Pinpoint the cell where the given text exists, returning its [x, y] midpoint coordinate. 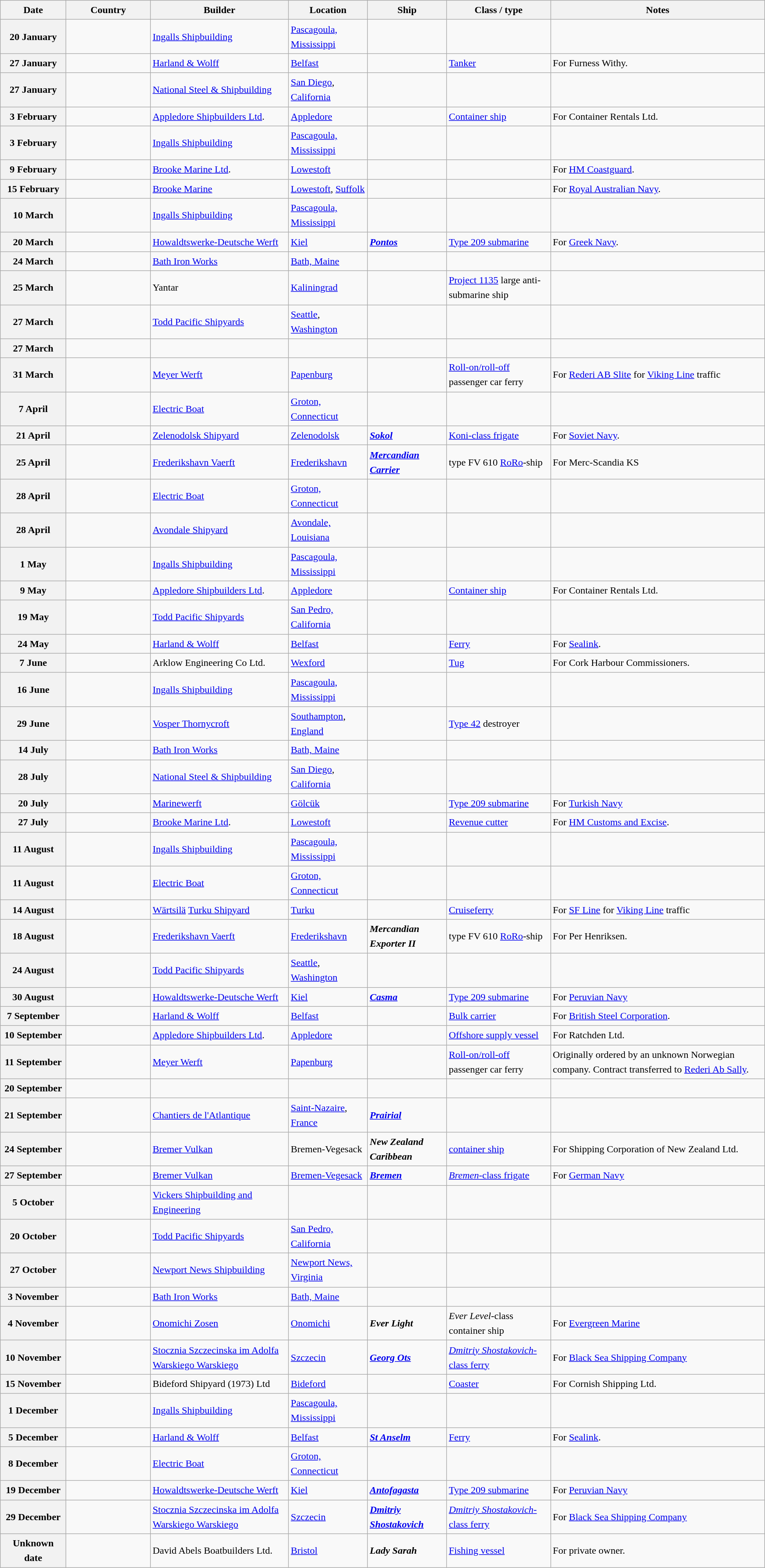
Lowestoft, Suffolk [328, 189]
For Rederi AB Slite for Viking Line traffic [658, 375]
Cruiseferry [499, 910]
Bideford Shipyard (1973) Ltd [219, 1384]
29 June [34, 724]
19 May [34, 617]
27 July [34, 822]
container ship [499, 1149]
10 March [34, 215]
Ever Level-class container ship [499, 1324]
15 February [34, 189]
Coaster [499, 1384]
1 May [34, 564]
9 May [34, 590]
7 September [34, 1016]
For Turkish Navy [658, 804]
Prairial [407, 1115]
20 January [34, 37]
Pontos [407, 242]
24 May [34, 643]
David Abels Boatbuilders Ltd. [219, 1551]
20 July [34, 804]
For Per Henriksen. [658, 936]
For Shipping Corporation of New Zealand Ltd. [658, 1149]
Avondale, Louisiana [328, 530]
1 December [34, 1410]
Tug [499, 663]
For Greek Navy. [658, 242]
3 November [34, 1297]
18 August [34, 936]
Casma [407, 997]
For Soviet Navy. [658, 436]
Location [328, 10]
For Merc-Scandia KS [658, 462]
Bristol [328, 1551]
Kaliningrad [328, 288]
Georg Ots [407, 1357]
Ever Light [407, 1324]
Tanker [499, 63]
For Cork Harbour Commissioners. [658, 663]
9 February [34, 169]
10 November [34, 1357]
4 November [34, 1324]
11 September [34, 1062]
24 September [34, 1149]
Originally ordered by an unknown Norwegian company. Contract transferred to Rederi Ab Sally. [658, 1062]
29 December [34, 1516]
7 April [34, 409]
28 July [34, 777]
Builder [219, 10]
Type 42 destroyer [499, 724]
30 August [34, 997]
Onomichi Zosen [219, 1324]
Sokol [407, 436]
Unknown date [34, 1551]
Arklow Engineering Co Ltd. [219, 663]
Bremen-class frigate [499, 1176]
Bideford [328, 1384]
Revenue cutter [499, 822]
Onomichi [328, 1324]
Zelenodolsk Shipyard [219, 436]
Bulk carrier [499, 1016]
21 September [34, 1115]
Gölcük [328, 804]
Dmitriy Shostakovich [407, 1516]
Saint-Nazaire, France [328, 1115]
Zelenodolsk [328, 436]
Class / type [499, 10]
Offshore supply vessel [499, 1035]
20 October [34, 1236]
Vosper Thornycroft [219, 724]
5 October [34, 1203]
Lady Sarah [407, 1551]
For Ratchden Ltd. [658, 1035]
Notes [658, 10]
10 September [34, 1035]
31 March [34, 375]
Project 1135 large anti-submarine ship [499, 288]
8 December [34, 1463]
Ship [407, 10]
Avondale Shipyard [219, 530]
24 August [34, 970]
Wexford [328, 663]
Newport News Shipbuilding [219, 1270]
19 December [34, 1490]
Mercandian Carrier [407, 462]
Turku [328, 910]
Fishing vessel [499, 1551]
St Anselm [407, 1437]
For Furness Withy. [658, 63]
Marinewerft [219, 804]
Antofagasta [407, 1490]
For Evergreen Marine [658, 1324]
20 September [34, 1088]
For HM Customs and Excise. [658, 822]
16 June [34, 689]
Date [34, 10]
15 November [34, 1384]
Yantar [219, 288]
7 June [34, 663]
For SF Line for Viking Line traffic [658, 910]
For Cornish Shipping Ltd. [658, 1384]
For British Steel Corporation. [658, 1016]
New Zealand Caribbean [407, 1149]
Brooke Marine [219, 189]
21 April [34, 436]
Newport News, Virginia [328, 1270]
Mercandian Exporter II [407, 936]
For private owner. [658, 1551]
25 April [34, 462]
Koni-class frigate [499, 436]
Wärtsilä Turku Shipyard [219, 910]
Chantiers de l'Atlantique [219, 1115]
20 March [34, 242]
Bremen [407, 1176]
14 August [34, 910]
14 July [34, 750]
5 December [34, 1437]
For HM Coastguard. [658, 169]
25 March [34, 288]
Southampton, England [328, 724]
Vickers Shipbuilding and Engineering [219, 1203]
24 March [34, 261]
Country [108, 10]
For German Navy [658, 1176]
27 October [34, 1270]
27 September [34, 1176]
For Royal Australian Navy. [658, 189]
